Provide the [X, Y] coordinate of the cell's center where the given text is located.  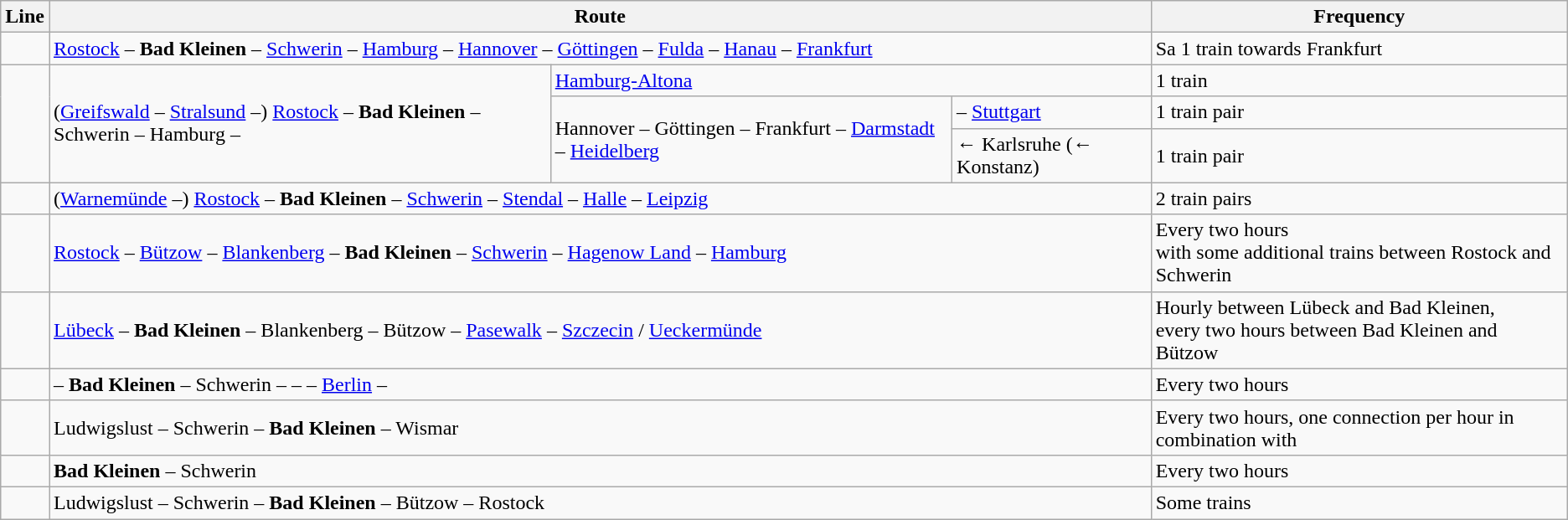
Hamburg-Altona [851, 80]
Bad Kleinen – Schwerin [600, 471]
Every two hourswith some additional trains between Rostock and Schwerin [1359, 253]
Rostock – Bad Kleinen – Schwerin – Hamburg – Hannover – Göttingen – Fulda – Hanau – Frankfurt [600, 49]
(Greifswald – Stralsund –) Rostock – Bad Kleinen – Schwerin – Hamburg – [300, 124]
– Bad Kleinen – Schwerin – – – Berlin – [600, 384]
Frequency [1359, 17]
Lübeck – Bad Kleinen – Blankenberg – Bützow – Pasewalk – Szczecin / Ueckermünde [600, 330]
Hannover – Göttingen – Frankfurt – Darmstadt – Heidelberg [750, 139]
(Warnemünde –) Rostock – Bad Kleinen – Schwerin – Stendal – Halle – Leipzig [600, 198]
Rostock – Bützow – Blankenberg – Bad Kleinen – Schwerin – Hagenow Land – Hamburg [600, 253]
2 train pairs [1359, 198]
Every two hours, one connection per hour in combination with [1359, 427]
Route [600, 17]
Sa 1 train towards Frankfurt [1359, 49]
Line [25, 17]
Ludwigslust – Schwerin – Bad Kleinen – Wismar [600, 427]
Ludwigslust – Schwerin – Bad Kleinen – Bützow – Rostock [600, 502]
1 train [1359, 80]
← Karlsruhe (← Konstanz) [1052, 156]
– Stuttgart [1052, 112]
Some trains [1359, 502]
Hourly between Lübeck and Bad Kleinen, every two hours between Bad Kleinen and Bützow [1359, 330]
